Pinpoint the cell where the given text exists, returning its [x, y] midpoint coordinate. 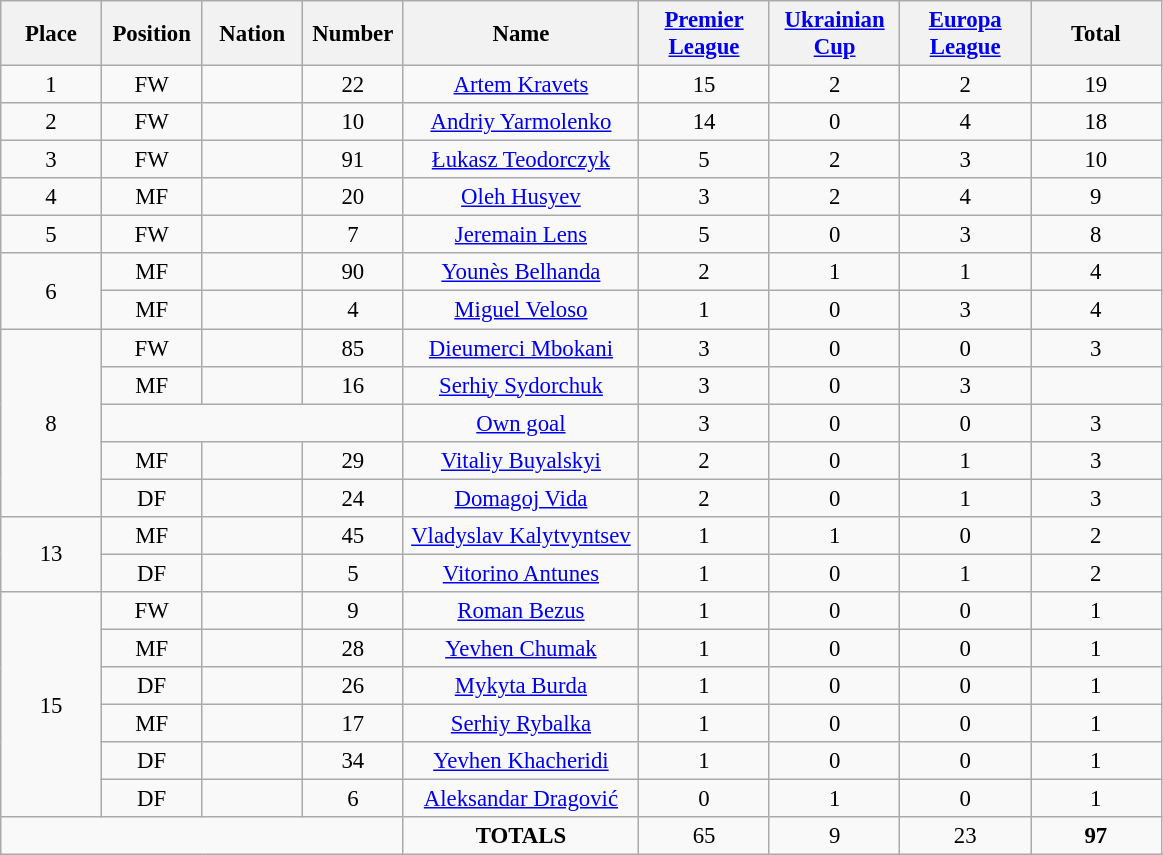
22 [354, 85]
85 [354, 348]
Oleh Husyev [521, 197]
19 [1096, 85]
Andriy Yarmolenko [521, 122]
28 [354, 648]
Domagoj Vida [521, 498]
65 [704, 836]
Serhiy Sydorchuk [521, 385]
Place [52, 34]
Artem Kravets [521, 85]
Miguel Veloso [521, 310]
20 [354, 197]
23 [966, 836]
45 [354, 536]
24 [354, 498]
97 [1096, 836]
14 [704, 122]
Total [1096, 34]
16 [354, 385]
Roman Bezus [521, 611]
TOTALS [521, 836]
Yevhen Khacheridi [521, 761]
Serhiy Rybalka [521, 724]
Nation [252, 34]
18 [1096, 122]
Mykyta Burda [521, 686]
90 [354, 273]
Europa League [966, 34]
Position [152, 34]
Own goal [521, 423]
Ukrainian Cup [834, 34]
Vladyslav Kalytvyntsev [521, 536]
Aleksandar Dragović [521, 799]
Number [354, 34]
34 [354, 761]
91 [354, 160]
Jeremain Lens [521, 235]
Vitaliy Buyalskyi [521, 460]
Premier League [704, 34]
7 [354, 235]
Dieumerci Mbokani [521, 348]
Name [521, 34]
Vitorino Antunes [521, 573]
26 [354, 686]
13 [52, 554]
17 [354, 724]
Łukasz Teodorczyk [521, 160]
29 [354, 460]
Yevhen Chumak [521, 648]
Younès Belhanda [521, 273]
